Determine the [x, y] coordinate at the center of the cell enclosing the given text.  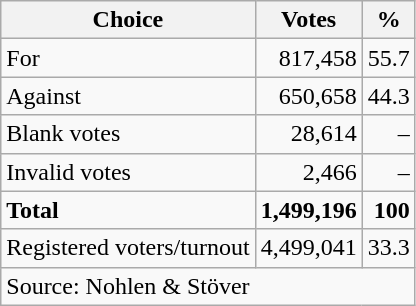
4,499,041 [308, 248]
33.3 [388, 248]
650,658 [308, 96]
For [128, 58]
Votes [308, 20]
Choice [128, 20]
Source: Nohlen & Stöver [208, 286]
28,614 [308, 134]
1,499,196 [308, 210]
Registered voters/turnout [128, 248]
2,466 [308, 172]
100 [388, 210]
44.3 [388, 96]
817,458 [308, 58]
Against [128, 96]
Total [128, 210]
Invalid votes [128, 172]
Blank votes [128, 134]
% [388, 20]
55.7 [388, 58]
